Search for the cell housing the specified text and yield its (x, y) center coordinate. 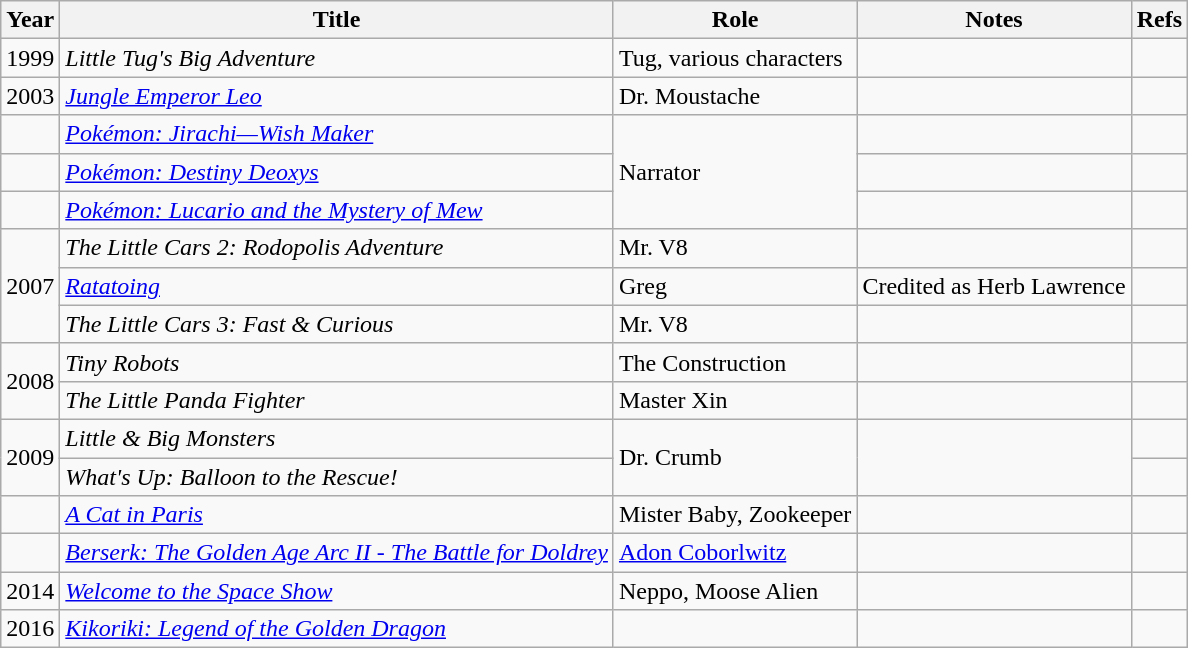
Berserk: The Golden Age Arc II - The Battle for Doldrey (337, 553)
Master Xin (734, 400)
Dr. Crumb (734, 457)
Tug, various characters (734, 58)
Narrator (734, 172)
Dr. Moustache (734, 96)
Little Tug's Big Adventure (337, 58)
2008 (30, 381)
Refs (1159, 20)
Jungle Emperor Leo (337, 96)
Welcome to the Space Show (337, 591)
2003 (30, 96)
Little & Big Monsters (337, 438)
1999 (30, 58)
Greg (734, 286)
Ratatoing (337, 286)
Notes (994, 20)
What's Up: Balloon to the Rescue! (337, 477)
Tiny Robots (337, 362)
Credited as Herb Lawrence (994, 286)
2016 (30, 629)
Title (337, 20)
The Little Panda Fighter (337, 400)
Pokémon: Jirachi—Wish Maker (337, 134)
The Little Cars 3: Fast & Curious (337, 324)
Neppo, Moose Alien (734, 591)
Mister Baby, Zookeeper (734, 515)
Adon Coborlwitz (734, 553)
Kikoriki: Legend of the Golden Dragon (337, 629)
The Construction (734, 362)
2014 (30, 591)
Year (30, 20)
2007 (30, 286)
A Cat in Paris (337, 515)
The Little Cars 2: Rodopolis Adventure (337, 248)
Role (734, 20)
2009 (30, 457)
Pokémon: Lucario and the Mystery of Mew (337, 210)
Pokémon: Destiny Deoxys (337, 172)
